Extract the [x, y] coordinate from the center of the cell holding the provided text.  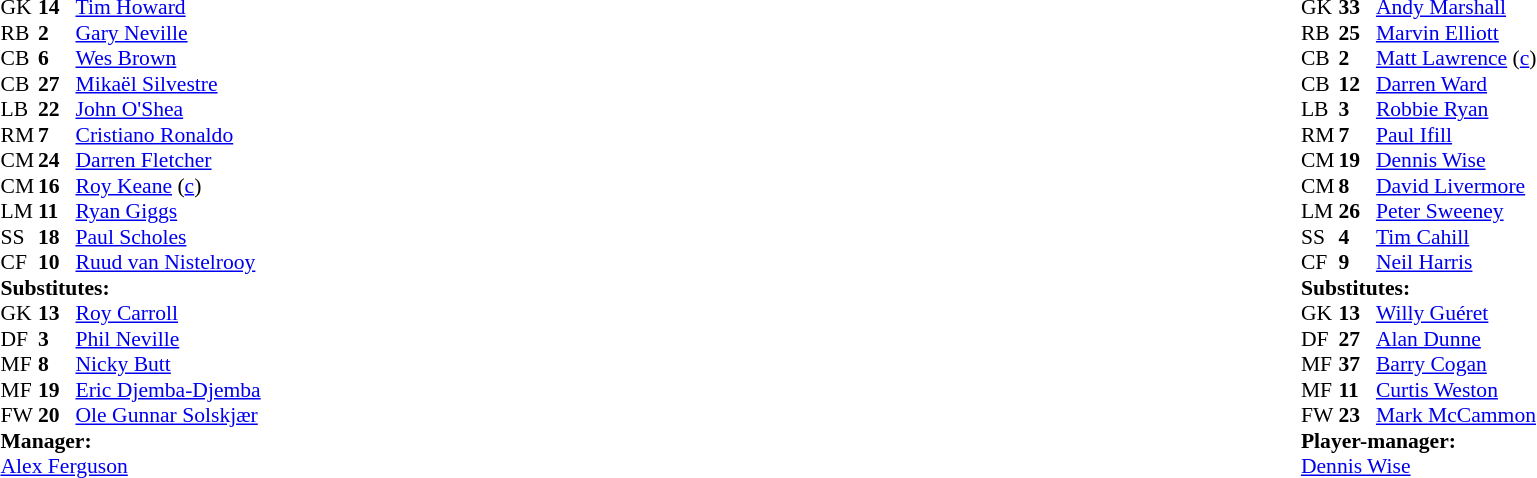
23 [1357, 415]
4 [1357, 237]
Matt Lawrence (c) [1456, 59]
Peter Sweeney [1456, 211]
Player-manager: [1419, 441]
22 [57, 109]
37 [1357, 365]
Tim Cahill [1456, 237]
Alan Dunne [1456, 339]
Paul Ifill [1456, 135]
Robbie Ryan [1456, 109]
6 [57, 59]
Darren Ward [1456, 84]
Gary Neville [168, 33]
Paul Scholes [168, 237]
Wes Brown [168, 59]
Phil Neville [168, 339]
25 [1357, 33]
Dennis Wise [1456, 161]
Cristiano Ronaldo [168, 135]
26 [1357, 211]
Ryan Giggs [168, 211]
20 [57, 415]
Darren Fletcher [168, 161]
Roy Carroll [168, 313]
Curtis Weston [1456, 390]
Barry Cogan [1456, 365]
Eric Djemba-Djemba [168, 390]
Ole Gunnar Solskjær [168, 415]
12 [1357, 84]
Mikaël Silvestre [168, 84]
Manager: [130, 441]
David Livermore [1456, 186]
Nicky Butt [168, 365]
10 [57, 263]
24 [57, 161]
Marvin Elliott [1456, 33]
9 [1357, 263]
Roy Keane (c) [168, 186]
16 [57, 186]
Ruud van Nistelrooy [168, 263]
John O'Shea [168, 109]
18 [57, 237]
Willy Guéret [1456, 313]
Neil Harris [1456, 263]
Mark McCammon [1456, 415]
